Detect which cell encompasses the target text, then output its [x, y] center coordinate. 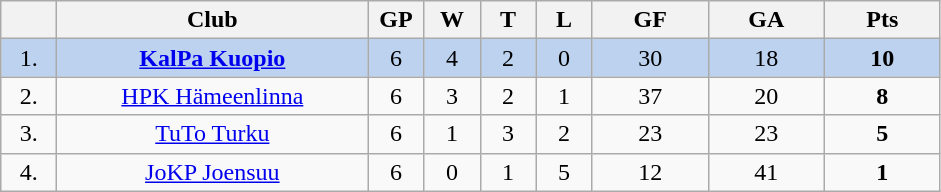
Pts [882, 20]
Club [212, 20]
37 [650, 96]
T [508, 20]
20 [766, 96]
10 [882, 58]
JoKP Joensuu [212, 172]
GA [766, 20]
1. [29, 58]
TuTo Turku [212, 134]
3. [29, 134]
41 [766, 172]
GF [650, 20]
30 [650, 58]
W [452, 20]
4. [29, 172]
KalPa Kuopio [212, 58]
4 [452, 58]
18 [766, 58]
2. [29, 96]
12 [650, 172]
8 [882, 96]
L [564, 20]
HPK Hämeenlinna [212, 96]
GP [396, 20]
